Return the [X, Y] coordinate for the center point of the cell that contains the specified text.  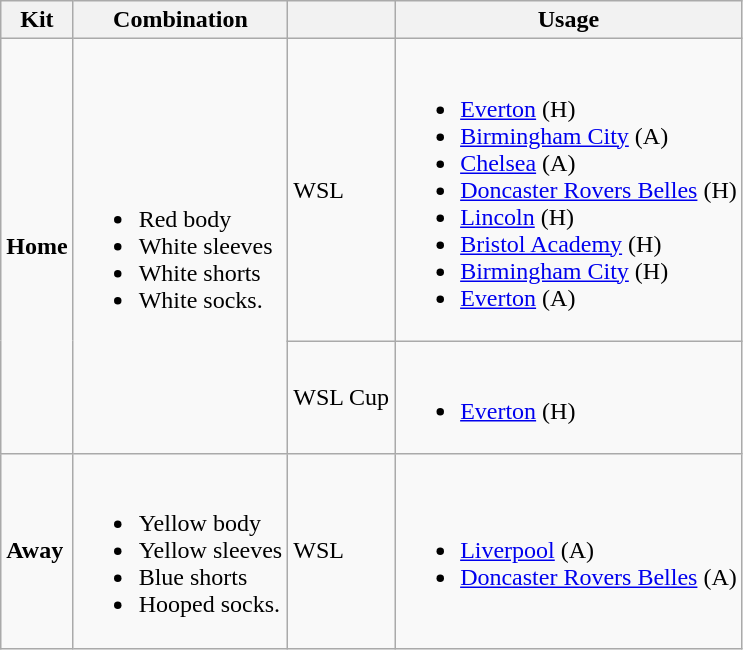
WSL Cup [342, 398]
Combination [180, 20]
Home [37, 246]
Yellow bodyYellow sleevesBlue shortsHooped socks. [180, 551]
Everton (H)Birmingham City (A)Chelsea (A)Doncaster Rovers Belles (H)Lincoln (H)Bristol Academy (H)Birmingham City (H)Everton (A) [569, 190]
Usage [569, 20]
Away [37, 551]
Red bodyWhite sleevesWhite shortsWhite socks. [180, 246]
Everton (H) [569, 398]
Liverpool (A)Doncaster Rovers Belles (A) [569, 551]
Kit [37, 20]
